Detect which cell encompasses the target text, then output its (x, y) center coordinate. 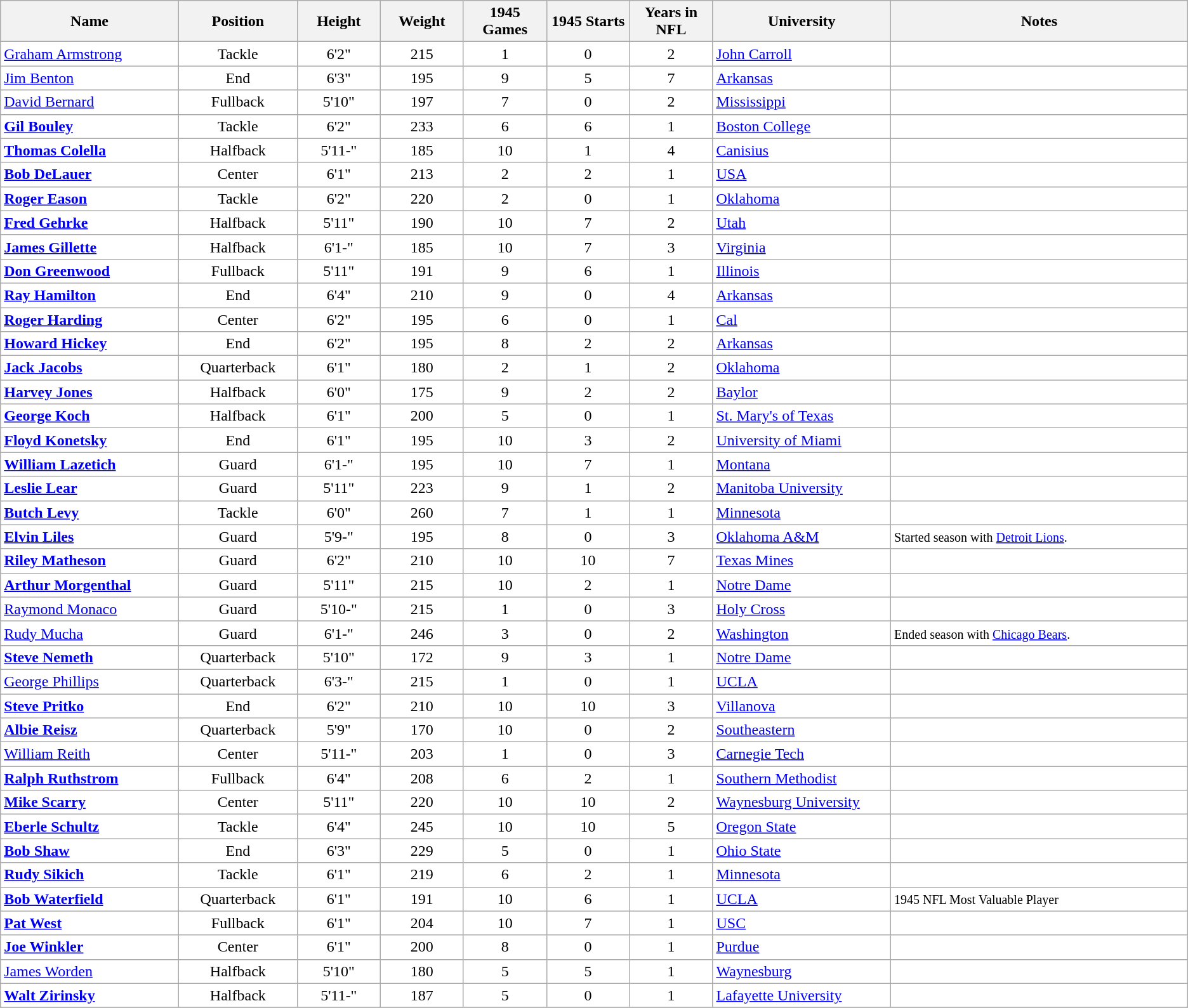
Carnegie Tech (802, 754)
James Gillette (90, 247)
172 (421, 657)
Bob Waterfield (90, 899)
Montana (802, 464)
223 (421, 488)
USC (802, 923)
Baylor (802, 392)
Ralph Ruthstrom (90, 778)
190 (421, 223)
Oregon State (802, 827)
Butch Levy (90, 513)
Rudy Sikich (90, 875)
George Phillips (90, 681)
Steve Pritko (90, 706)
260 (421, 513)
1945 NFL Most Valuable Player (1039, 899)
203 (421, 754)
Ray Hamilton (90, 295)
5'9" (339, 730)
Southern Methodist (802, 778)
Virginia (802, 247)
Manitoba University (802, 488)
David Bernard (90, 102)
Mike Scarry (90, 802)
5'10-" (339, 609)
Albie Reisz (90, 730)
Raymond Monaco (90, 609)
William Reith (90, 754)
George Koch (90, 416)
Position (237, 22)
Gil Bouley (90, 126)
187 (421, 995)
Holy Cross (802, 609)
University (802, 22)
Ohio State (802, 851)
Jim Benton (90, 78)
Waynesburg University (802, 802)
Leslie Lear (90, 488)
Roger Eason (90, 199)
197 (421, 102)
Steve Nemeth (90, 657)
USA (802, 174)
246 (421, 633)
245 (421, 827)
219 (421, 875)
Walt Zirinsky (90, 995)
Height (339, 22)
Purdue (802, 947)
Floyd Konetsky (90, 440)
Cal (802, 319)
John Carroll (802, 54)
Boston College (802, 126)
Harvey Jones (90, 392)
Roger Harding (90, 319)
Elvin Liles (90, 537)
5'9-" (339, 537)
170 (421, 730)
Howard Hickey (90, 344)
Utah (802, 223)
Rudy Mucha (90, 633)
Name (90, 22)
175 (421, 392)
Waynesburg (802, 971)
Bob Shaw (90, 851)
Texas Mines (802, 561)
Pat West (90, 923)
Bob DeLauer (90, 174)
Riley Matheson (90, 561)
William Lazetich (90, 464)
1945 Starts (588, 22)
204 (421, 923)
Joe Winkler (90, 947)
Don Greenwood (90, 271)
Oklahoma A&M (802, 537)
Southeastern (802, 730)
213 (421, 174)
Illinois (802, 271)
229 (421, 851)
Villanova (802, 706)
1945 Games (505, 22)
University of Miami (802, 440)
208 (421, 778)
233 (421, 126)
Lafayette University (802, 995)
Arthur Morgenthal (90, 585)
James Worden (90, 971)
Jack Jacobs (90, 368)
Fred Gehrke (90, 223)
Eberle Schultz (90, 827)
6'3-" (339, 681)
Thomas Colella (90, 150)
St. Mary's of Texas (802, 416)
Started season with Detroit Lions. (1039, 537)
Ended season with Chicago Bears. (1039, 633)
Canisius (802, 150)
Graham Armstrong (90, 54)
Washington (802, 633)
Notes (1039, 22)
Mississippi (802, 102)
Weight (421, 22)
Years in NFL (671, 22)
